Find where the given text appears and provide that cell's center as (X, Y) coordinate. 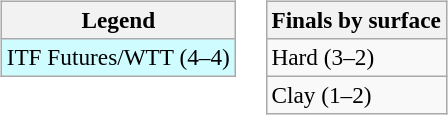
Legend (118, 20)
Hard (3–2) (356, 57)
Finals by surface (356, 20)
ITF Futures/WTT (4–4) (118, 57)
Clay (1–2) (356, 95)
